Identify which cell holds the provided text, then report its [X, Y] central coordinate. 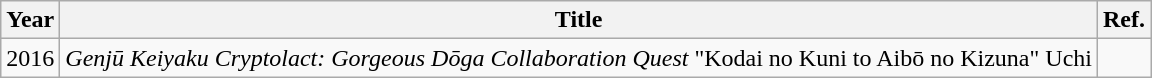
Ref. [1124, 20]
Year [30, 20]
Title [579, 20]
Genjū Keiyaku Cryptolact: Gorgeous Dōga Collaboration Quest "Kodai no Kuni to Aibō no Kizuna" Uchi [579, 58]
2016 [30, 58]
